Capture the cell that displays the provided text and extract its [x, y] central coordinate. 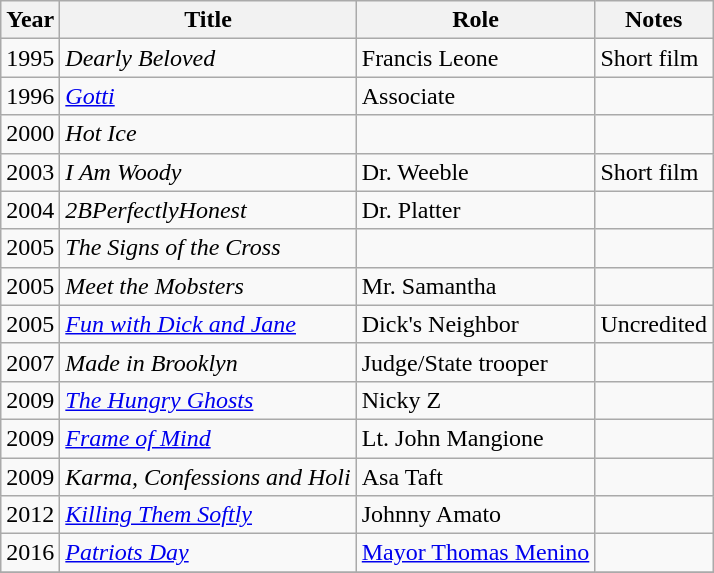
Frame of Mind [208, 438]
Role [476, 20]
Judge/State trooper [476, 362]
Francis Leone [476, 58]
Fun with Dick and Jane [208, 324]
2000 [30, 134]
Nicky Z [476, 400]
Dearly Beloved [208, 58]
1996 [30, 96]
Karma, Confessions and Holi [208, 477]
2016 [30, 553]
Hot Ice [208, 134]
Dr. Platter [476, 210]
Patriots Day [208, 553]
2004 [30, 210]
Uncredited [654, 324]
Lt. John Mangione [476, 438]
Associate [476, 96]
Mr. Samantha [476, 286]
Mayor Thomas Menino [476, 553]
Dr. Weeble [476, 172]
Asa Taft [476, 477]
Johnny Amato [476, 515]
Meet the Mobsters [208, 286]
Dick's Neighbor [476, 324]
2007 [30, 362]
2BPerfectlyHonest [208, 210]
The Hungry Ghosts [208, 400]
Killing Them Softly [208, 515]
Title [208, 20]
Year [30, 20]
Gotti [208, 96]
Made in Brooklyn [208, 362]
The Signs of the Cross [208, 248]
2012 [30, 515]
1995 [30, 58]
I Am Woody [208, 172]
2003 [30, 172]
Notes [654, 20]
